Search for the cell housing the specified text and yield its [X, Y] center coordinate. 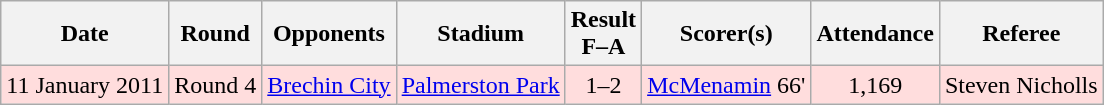
Scorer(s) [726, 34]
Round [216, 34]
1–2 [603, 85]
11 January 2011 [85, 85]
Palmerston Park [480, 85]
Date [85, 34]
Attendance [875, 34]
Stadium [480, 34]
ResultF–A [603, 34]
Opponents [329, 34]
McMenamin 66' [726, 85]
Steven Nicholls [1021, 85]
Brechin City [329, 85]
Referee [1021, 34]
1,169 [875, 85]
Round 4 [216, 85]
